Search for the cell housing the specified text and yield its (X, Y) center coordinate. 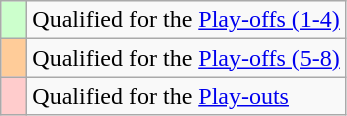
Qualified for the Play-offs (1-4) (186, 20)
Qualified for the Play-outs (186, 96)
Qualified for the Play-offs (5-8) (186, 58)
